Pinpoint the cell where the given text exists, returning its [x, y] midpoint coordinate. 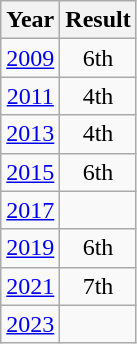
2015 [30, 172]
7th [98, 286]
2019 [30, 248]
2013 [30, 134]
2009 [30, 58]
Year [30, 20]
2021 [30, 286]
2017 [30, 210]
Result [98, 20]
2023 [30, 324]
2011 [30, 96]
